Extract the (X, Y) coordinate from the center of the cell holding the provided text.  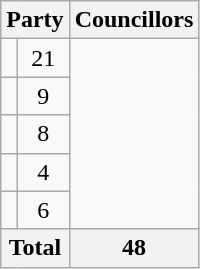
4 (43, 172)
8 (43, 134)
Party (35, 20)
21 (43, 58)
48 (134, 248)
6 (43, 210)
Total (35, 248)
9 (43, 96)
Councillors (134, 20)
